Return (x, y) of the center of cell containing provided text 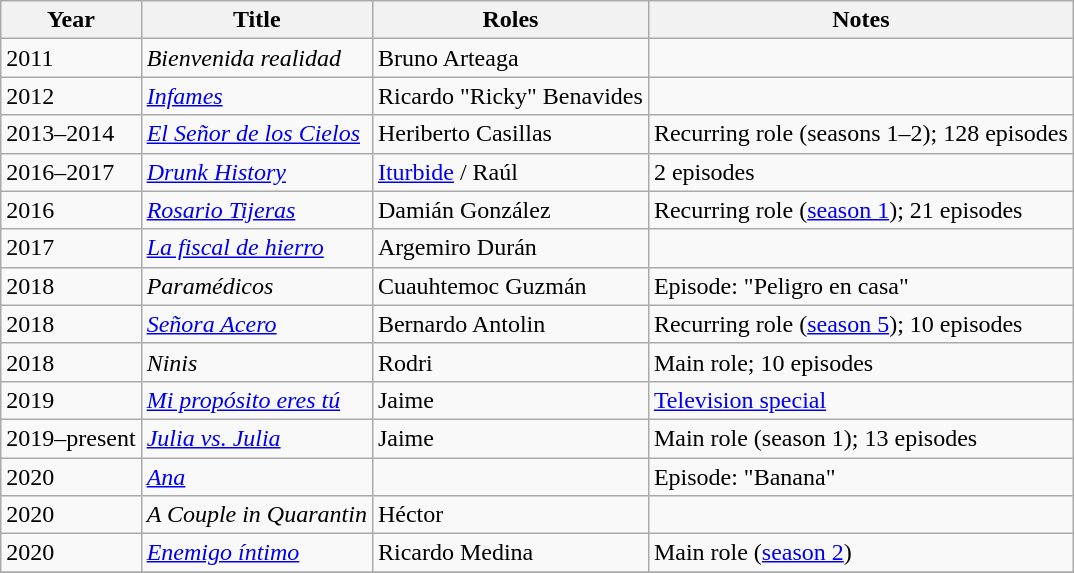
2 episodes (860, 172)
2017 (71, 248)
2016–2017 (71, 172)
Main role; 10 episodes (860, 362)
Julia vs. Julia (256, 438)
Drunk History (256, 172)
Main role (season 1); 13 episodes (860, 438)
2012 (71, 96)
Bienvenida realidad (256, 58)
Cuauhtemoc Guzmán (510, 286)
Television special (860, 400)
A Couple in Quarantin (256, 515)
2019–present (71, 438)
Roles (510, 20)
Recurring role (season 1); 21 episodes (860, 210)
Infames (256, 96)
Bruno Arteaga (510, 58)
Rosario Tijeras (256, 210)
Title (256, 20)
Ana (256, 477)
Main role (season 2) (860, 553)
Bernardo Antolin (510, 324)
Mi propósito eres tú (256, 400)
Señora Acero (256, 324)
El Señor de los Cielos (256, 134)
Héctor (510, 515)
Heriberto Casillas (510, 134)
Year (71, 20)
2019 (71, 400)
Enemigo íntimo (256, 553)
La fiscal de hierro (256, 248)
Episode: "Banana" (860, 477)
Recurring role (season 5); 10 episodes (860, 324)
Recurring role (seasons 1–2); 128 episodes (860, 134)
Iturbide / Raúl (510, 172)
Ricardo Medina (510, 553)
Paramédicos (256, 286)
2013–2014 (71, 134)
Notes (860, 20)
Damián González (510, 210)
Argemiro Durán (510, 248)
2016 (71, 210)
Rodri (510, 362)
Ninis (256, 362)
2011 (71, 58)
Ricardo "Ricky" Benavides (510, 96)
Episode: "Peligro en casa" (860, 286)
